Identify which cell holds the provided text, then report its (X, Y) central coordinate. 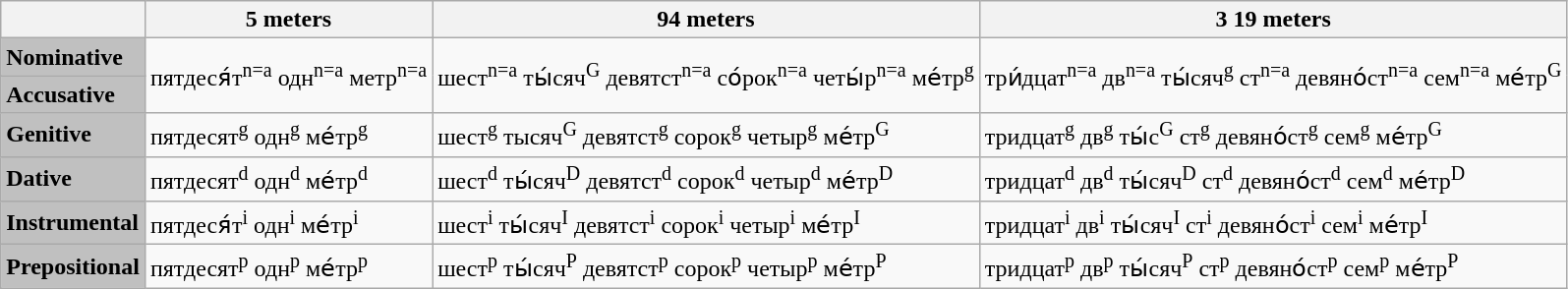
шестd ты́сячD девятстd сорокd четырd ме́трD (706, 179)
шестn=a ты́сячG девятстn=a со́рокn=a четы́рn=a ме́трg (706, 76)
Accusative (73, 94)
тридцатp двp ты́сячP стp девяно́стp семp ме́трP (1273, 267)
3 19 meters (1273, 20)
Nominative (73, 57)
шестp ты́сячP девятстp сорокp четырp ме́трP (706, 267)
пятдесятp однp ме́трp (288, 267)
94 meters (706, 20)
пятдесятd однd ме́трd (288, 179)
шестi ты́сячI девятстi сорокi четырi ме́трI (706, 222)
три́дцатn=a двn=a ты́сячg стn=a девяно́стn=a семn=a ме́трG (1273, 76)
Genitive (73, 136)
5 meters (288, 20)
шестg тысячG девятстg сорокg четырg ме́трG (706, 136)
пятдеся́тi однi ме́трi (288, 222)
пятдеся́тn=a однn=a метрn=a (288, 76)
Instrumental (73, 222)
тридцатg двg ты́сG стg девяно́стg семg ме́трG (1273, 136)
пятдесятg однg ме́трg (288, 136)
тридцатd двd ты́сячD стd девяно́стd семd ме́трD (1273, 179)
Dative (73, 179)
Prepositional (73, 267)
тридцатi двi ты́сячI стi девяно́стi семi ме́трI (1273, 222)
